Return (X, Y) of the center of cell containing provided text 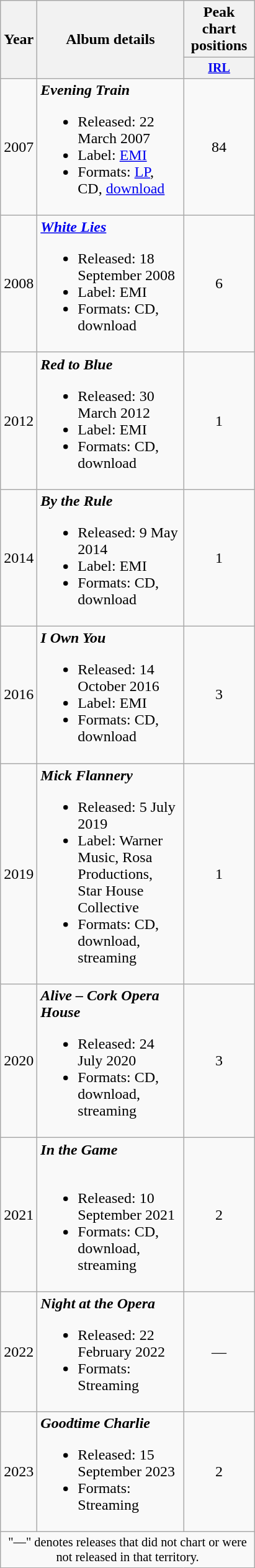
— (219, 1352)
Evening TrainReleased: 22 March 2007Label: EMIFormats: LP, CD, download (110, 146)
White LiesReleased: 18 September 2008Label: EMIFormats: CD, download (110, 284)
Mick FlanneryReleased: 5 July 2019Label: Warner Music, Rosa Productions, Star House CollectiveFormats: CD, download, streaming (110, 874)
2008 (19, 284)
2023 (19, 1472)
Alive – Cork Opera HouseReleased: 24 July 2020Formats: CD, download, streaming (110, 1061)
Night at the OperaReleased: 22 February 2022Formats: Streaming (110, 1352)
2012 (19, 420)
2019 (19, 874)
2016 (19, 695)
6 (219, 284)
I Own YouReleased: 14 October 2016Label: EMIFormats: CD, download (110, 695)
In the GameReleased: 10 September 2021Formats: CD, download, streaming (110, 1215)
IRL (219, 68)
Peak chart positions (219, 29)
Year (19, 40)
2020 (19, 1061)
Album details (110, 40)
Goodtime CharlieReleased: 15 September 2023Formats: Streaming (110, 1472)
84 (219, 146)
By the RuleReleased: 9 May 2014Label: EMIFormats: CD, download (110, 558)
Red to BlueReleased: 30 March 2012Label: EMIFormats: CD, download (110, 420)
2022 (19, 1352)
2014 (19, 558)
2007 (19, 146)
"—" denotes releases that did not chart or were not released in that territory. (128, 1550)
2021 (19, 1215)
